From the cell containing the given text, extract its center point as (X, Y) coordinate. 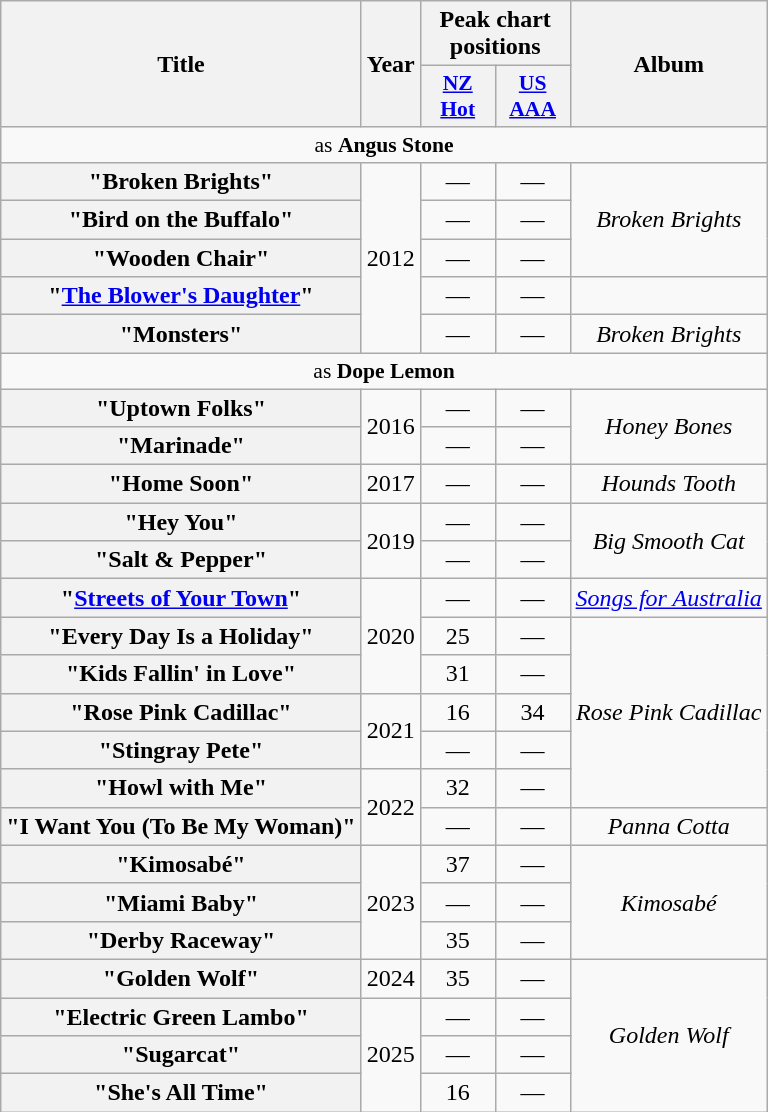
as Dope Lemon (384, 371)
"Kimosabé" (181, 864)
2023 (390, 902)
"Derby Raceway" (181, 940)
Songs for Australia (668, 598)
Hounds Tooth (668, 484)
"Stingray Pete" (181, 750)
2021 (390, 731)
"Broken Brights" (181, 182)
Golden Wolf (668, 1035)
Honey Bones (668, 426)
"Sugarcat" (181, 1055)
25 (458, 636)
2025 (390, 1055)
Big Smooth Cat (668, 541)
Kimosabé (668, 902)
"The Blower's Daughter" (181, 296)
2024 (390, 978)
"Marinade" (181, 446)
Panna Cotta (668, 826)
Peak chart positions (495, 34)
"Kids Fallin' in Love" (181, 674)
"Streets of Your Town" (181, 598)
"Uptown Folks" (181, 407)
34 (532, 712)
"Wooden Chair" (181, 258)
"Rose Pink Cadillac" (181, 712)
37 (458, 864)
Year (390, 64)
"Golden Wolf" (181, 978)
"Bird on the Buffalo" (181, 220)
USAAA (532, 96)
as Angus Stone (384, 145)
2017 (390, 484)
"Howl with Me" (181, 788)
"Monsters" (181, 334)
"I Want You (To Be My Woman)" (181, 826)
"Hey You" (181, 522)
2022 (390, 807)
Rose Pink Cadillac (668, 712)
2019 (390, 541)
2016 (390, 426)
"Miami Baby" (181, 902)
"Home Soon" (181, 484)
31 (458, 674)
Album (668, 64)
"She's All Time" (181, 1093)
NZHot (458, 96)
2012 (390, 258)
2020 (390, 636)
32 (458, 788)
Title (181, 64)
"Electric Green Lambo" (181, 1017)
"Salt & Pepper" (181, 560)
"Every Day Is a Holiday" (181, 636)
